Detect which cell encompasses the target text, then output its (x, y) center coordinate. 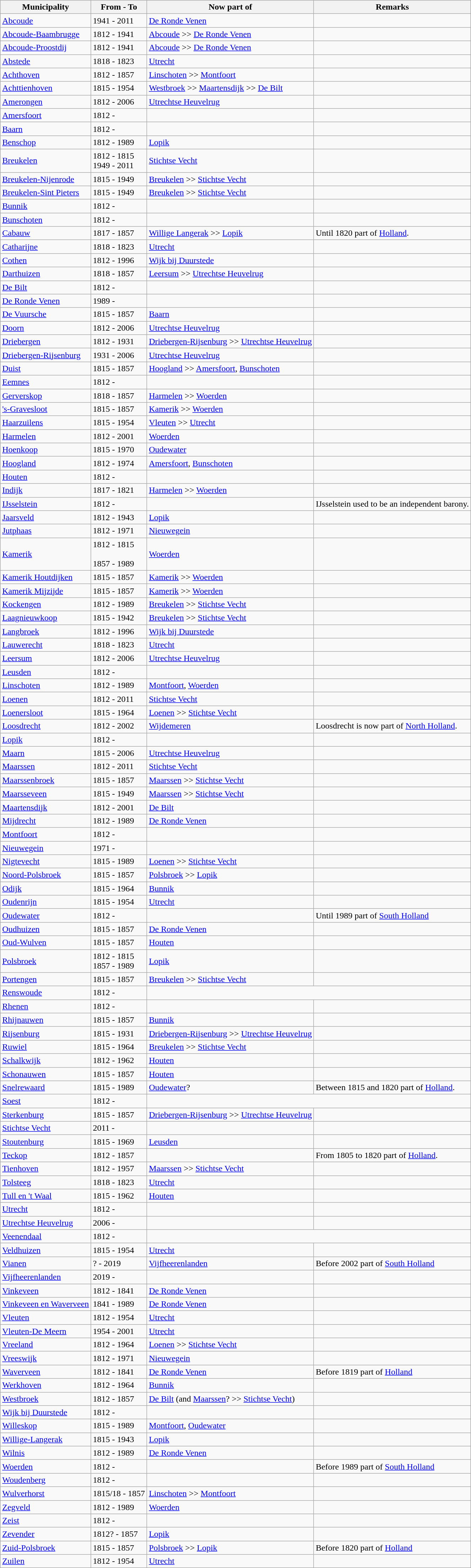
2011 - (119, 1128)
1941 - 2011 (119, 21)
Doorn (45, 328)
1812 - 18151857 - 1989 (119, 554)
Polsbroek (45, 961)
Maartensdijk (45, 807)
Langbroek (45, 631)
1954 - 2001 (119, 1331)
Municipality (45, 7)
Achthoven (45, 75)
Jutphaas (45, 531)
Wilnis (45, 1453)
Eemnes (45, 382)
Loosdrecht (45, 726)
Vleuten (45, 1318)
Wulverhorst (45, 1493)
Leersum (45, 658)
Catharijne (45, 247)
Tolsteeg (45, 1182)
1812 - 1957 (119, 1169)
1812 - 1962 (119, 1060)
1812? - 1857 (119, 1534)
Teckop (45, 1155)
Remarks (392, 7)
Schonauwen (45, 1074)
Before 2002 part of South Holland (392, 1263)
Maarsseveen (45, 794)
Vreeswijk (45, 1358)
Vreeland (45, 1345)
1815/18 - 1857 (119, 1493)
1812 - 1931 (119, 341)
Oud-Wulven (45, 943)
Leersum >> Utrechtse Heuvelrug (231, 274)
Until 1989 part of South Holland (392, 916)
Indijk (45, 490)
Cothen (45, 260)
Renswoude (45, 993)
1812 - 2002 (119, 726)
1815 - 1969 (119, 1142)
Achttienhoven (45, 88)
1931 - 2006 (119, 355)
1815 - 1943 (119, 1439)
De Bilt (and Maarssen? >> Stichtse Vecht) (231, 1399)
Kamerik (45, 554)
Willige-Langerak (45, 1439)
Odijk (45, 889)
1815 - 1970 (119, 450)
Zegveld (45, 1507)
Lauwerecht (45, 645)
Darthuizen (45, 274)
Loosdrecht is now part of North Holland. (392, 726)
Woudenberg (45, 1480)
1815 - 1931 (119, 1033)
Tienhoven (45, 1169)
Montfoort, Woerden (231, 686)
De Vuursche (45, 314)
Maarn (45, 753)
Between 1815 and 1820 part of Holland. (392, 1088)
1841 - 1989 (119, 1304)
Mijdrecht (45, 821)
1817 - 1857 (119, 233)
Willige Langerak >> Lopik (231, 233)
Willeskop (45, 1426)
Duist (45, 368)
Soest (45, 1101)
Montfoort (45, 834)
Veldhuizen (45, 1250)
Kamerik Mijzijde (45, 591)
Montfoort, Oudewater (231, 1426)
Driebergen-Rijsenburg (45, 355)
Now part of (231, 7)
Amersfoort (45, 115)
Werkhoven (45, 1385)
From - To (119, 7)
Noord-Polsbroek (45, 875)
Hoogland (45, 463)
Nigtevecht (45, 862)
Before 1820 part of Holland (392, 1548)
Sterkenburg (45, 1115)
's-Gravesloot (45, 409)
Benschop (45, 142)
Zeist (45, 1521)
Portengen (45, 979)
Laagnieuwkoop (45, 618)
IJsselstein used to be an independent barony. (392, 504)
Maarssen (45, 767)
Snelrewaard (45, 1088)
Loenersloot (45, 713)
Vleuten-De Meern (45, 1331)
Westbroek >> Maartensdijk >> De Bilt (231, 88)
Bunschoten (45, 220)
1812 - 1815 1857 - 1989 (119, 961)
From 1805 to 1820 part of Holland. (392, 1155)
Tull en 't Waal (45, 1196)
Vianen (45, 1263)
1989 - (119, 301)
Oudenrijn (45, 902)
1815 - 1942 (119, 618)
Maarssenbroek (45, 780)
Zuilen (45, 1561)
Haarzuilens (45, 423)
Breukelen-Nijenrode (45, 179)
Veenendaal (45, 1236)
Cabauw (45, 233)
Kamerik Houtdijken (45, 577)
Rhenen (45, 1006)
2006 - (119, 1223)
Before 1819 part of Holland (392, 1372)
Before 1989 part of South Holland (392, 1466)
? - 2019 (119, 1263)
Loenen (45, 699)
Vleuten >> Utrecht (231, 423)
Zevender (45, 1534)
Zuid-Polsbroek (45, 1548)
Abstede (45, 61)
Oudewater? (231, 1088)
1815 - 1962 (119, 1196)
Breukelen-Sint Pieters (45, 193)
Wijdemeren (231, 726)
Driebergen (45, 341)
Kockengen (45, 604)
Ruwiel (45, 1047)
1812 - 1974 (119, 463)
Harmelen (45, 436)
Abcoude-Proostdij (45, 48)
1817 - 1821 (119, 490)
Rijsenburg (45, 1033)
Amersfoort, Bunschoten (231, 463)
2019 - (119, 1277)
Rhijnauwen (45, 1020)
Jaarsveld (45, 517)
1812 - 1815 1949 - 2011 (119, 161)
Gerverskop (45, 396)
1812 - 1943 (119, 517)
Stoutenburg (45, 1142)
Hoenkoop (45, 450)
Hoogland >> Amersfoort, Bunschoten (231, 368)
Abcoude (45, 21)
Westbroek (45, 1399)
1971 - (119, 848)
Amerongen (45, 102)
Abcoude-Baambrugge (45, 34)
Linschoten (45, 686)
Vinkeveen en Waverveen (45, 1304)
IJsselstein (45, 504)
1815 - 2006 (119, 753)
Breukelen (45, 161)
Schalkwijk (45, 1060)
Vinkeveen (45, 1290)
Oudhuizen (45, 929)
Waverveen (45, 1372)
Until 1820 part of Holland. (392, 233)
